Determine the [x, y] coordinate at the center of the cell enclosing the given text.  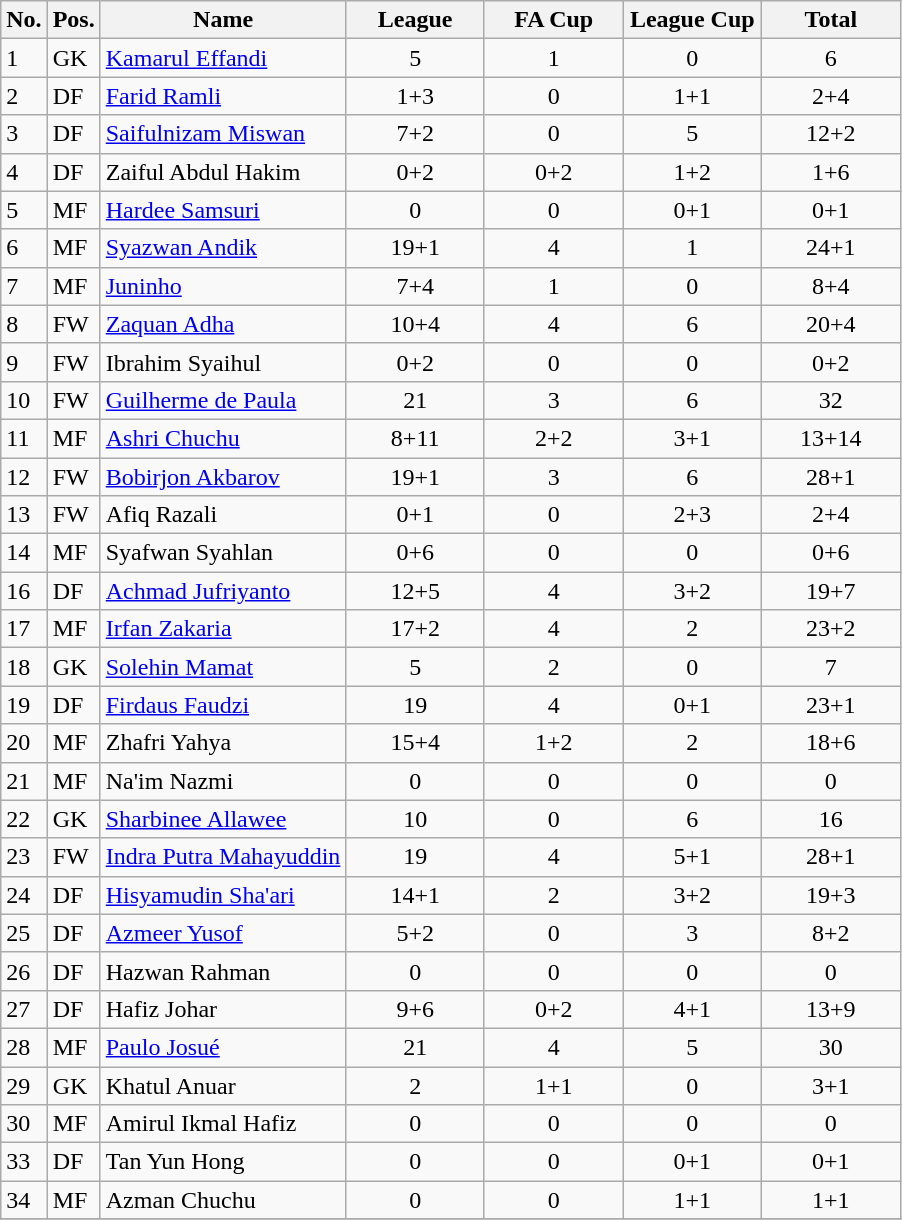
23+2 [832, 629]
12 [24, 477]
Kamarul Effandi [223, 58]
Zaiful Abdul Hakim [223, 172]
Farid Ramli [223, 96]
Saifulnizam Miswan [223, 134]
2+3 [692, 515]
34 [24, 1200]
22 [24, 819]
Juninho [223, 286]
Ashri Chuchu [223, 438]
Ibrahim Syaihul [223, 362]
24 [24, 895]
2+2 [554, 438]
13+14 [832, 438]
9 [24, 362]
12+5 [416, 591]
25 [24, 933]
Achmad Jufriyanto [223, 591]
17 [24, 629]
8+11 [416, 438]
9+6 [416, 1009]
24+1 [832, 248]
18+6 [832, 743]
14 [24, 553]
Azmeer Yusof [223, 933]
Guilherme de Paula [223, 400]
Azman Chuchu [223, 1200]
32 [832, 400]
Indra Putra Mahayuddin [223, 857]
7+4 [416, 286]
Solehin Mamat [223, 667]
Firdaus Faudzi [223, 705]
Tan Yun Hong [223, 1162]
Name [223, 20]
League Cup [692, 20]
8+4 [832, 286]
27 [24, 1009]
5+1 [692, 857]
5+2 [416, 933]
Zaquan Adha [223, 324]
Irfan Zakaria [223, 629]
Afiq Razali [223, 515]
4+1 [692, 1009]
13+9 [832, 1009]
15+4 [416, 743]
23+1 [832, 705]
18 [24, 667]
Sharbinee Allawee [223, 819]
12+2 [832, 134]
23 [24, 857]
FA Cup [554, 20]
No. [24, 20]
Hazwan Rahman [223, 971]
1+3 [416, 96]
7+2 [416, 134]
Total [832, 20]
Syafwan Syahlan [223, 553]
1+6 [832, 172]
Pos. [74, 20]
28 [24, 1047]
14+1 [416, 895]
20 [24, 743]
29 [24, 1085]
Hafiz Johar [223, 1009]
Syazwan Andik [223, 248]
Bobirjon Akbarov [223, 477]
19+7 [832, 591]
Paulo Josué [223, 1047]
League [416, 20]
20+4 [832, 324]
Zhafri Yahya [223, 743]
19+3 [832, 895]
10+4 [416, 324]
Na'im Nazmi [223, 781]
Khatul Anuar [223, 1085]
11 [24, 438]
26 [24, 971]
33 [24, 1162]
Hardee Samsuri [223, 210]
8+2 [832, 933]
17+2 [416, 629]
Hisyamudin Sha'ari [223, 895]
13 [24, 515]
Amirul Ikmal Hafiz [223, 1124]
8 [24, 324]
